Scan for the cell matching the given text and deliver its (X, Y) coordinate at center. 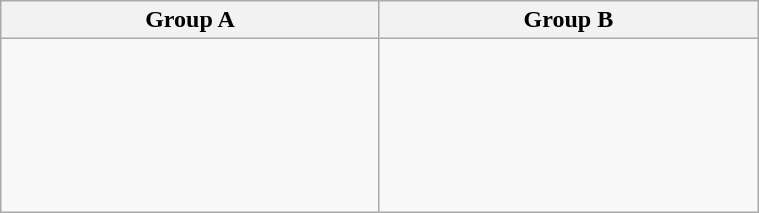
Group B (568, 20)
Group A (190, 20)
